From the cell containing the given text, extract its center point as (X, Y) coordinate. 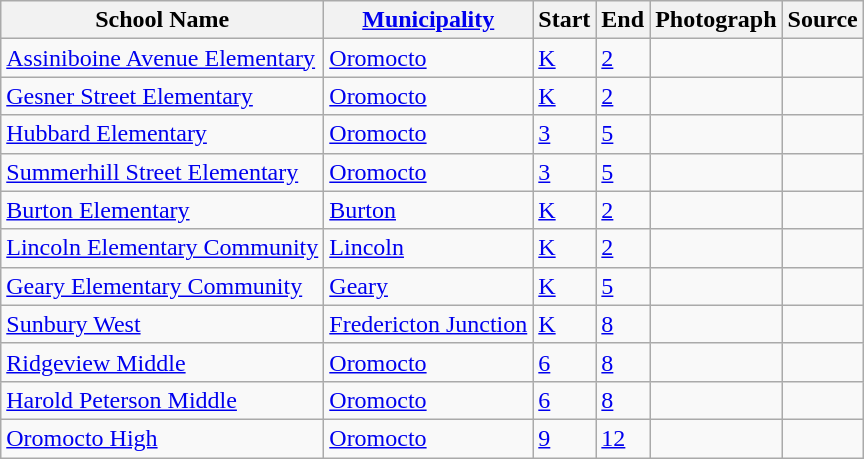
Burton (428, 210)
School Name (162, 20)
Photograph (716, 20)
12 (623, 438)
Assiniboine Avenue Elementary (162, 58)
Geary Elementary Community (162, 286)
Hubbard Elementary (162, 134)
Gesner Street Elementary (162, 96)
Burton Elementary (162, 210)
Sunbury West (162, 324)
9 (564, 438)
Start (564, 20)
Fredericton Junction (428, 324)
Summerhill Street Elementary (162, 172)
Harold Peterson Middle (162, 400)
Geary (428, 286)
Ridgeview Middle (162, 362)
Source (822, 20)
Lincoln (428, 248)
Lincoln Elementary Community (162, 248)
Oromocto High (162, 438)
Municipality (428, 20)
End (623, 20)
